Find where the given text appears and provide that cell's center as [x, y] coordinate. 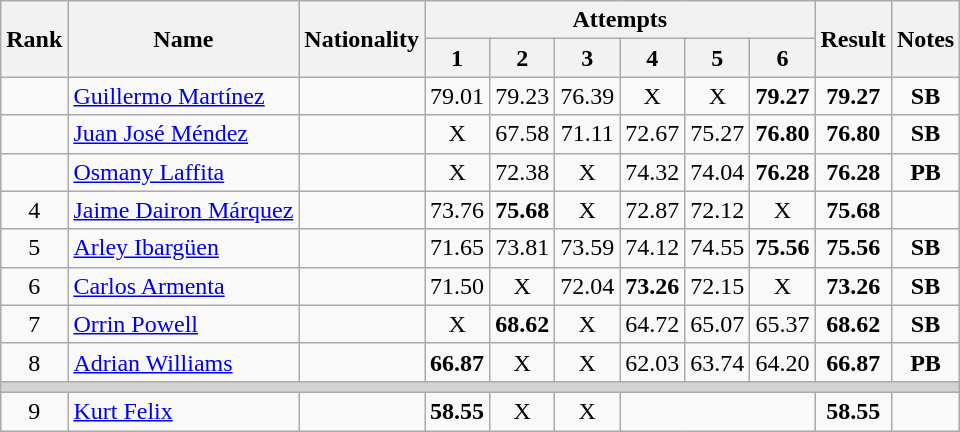
Kurt Felix [184, 411]
74.12 [652, 248]
71.50 [458, 286]
2 [522, 58]
1 [458, 58]
74.32 [652, 172]
67.58 [522, 134]
Notes [925, 39]
Juan José Méndez [184, 134]
Orrin Powell [184, 324]
73.81 [522, 248]
64.20 [782, 362]
Adrian Williams [184, 362]
Jaime Dairon Márquez [184, 210]
Result [853, 39]
65.37 [782, 324]
72.87 [652, 210]
72.12 [718, 210]
74.04 [718, 172]
65.07 [718, 324]
72.38 [522, 172]
Nationality [362, 39]
Name [184, 39]
Attempts [620, 20]
Arley Ibargüen [184, 248]
75.27 [718, 134]
73.76 [458, 210]
7 [34, 324]
62.03 [652, 362]
79.23 [522, 96]
79.01 [458, 96]
72.67 [652, 134]
8 [34, 362]
71.11 [588, 134]
74.55 [718, 248]
63.74 [718, 362]
64.72 [652, 324]
3 [588, 58]
73.59 [588, 248]
9 [34, 411]
71.65 [458, 248]
Guillermo Martínez [184, 96]
Carlos Armenta [184, 286]
76.39 [588, 96]
72.15 [718, 286]
Osmany Laffita [184, 172]
Rank [34, 39]
72.04 [588, 286]
